Extract the [x, y] coordinate from the center of the cell holding the provided text.  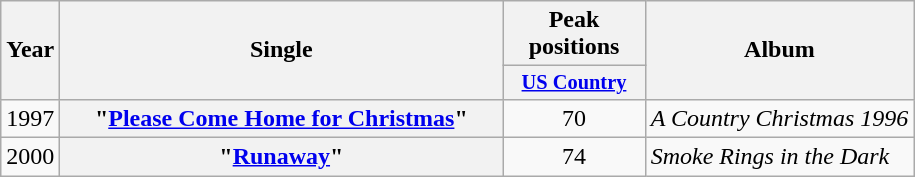
Peak positions [574, 34]
Year [30, 50]
"Runaway" [282, 157]
Album [780, 50]
A Country Christmas 1996 [780, 118]
2000 [30, 157]
1997 [30, 118]
US Country [574, 83]
70 [574, 118]
"Please Come Home for Christmas" [282, 118]
Smoke Rings in the Dark [780, 157]
74 [574, 157]
Single [282, 50]
